Determine the (X, Y) coordinate at the center of the cell enclosing the given text.  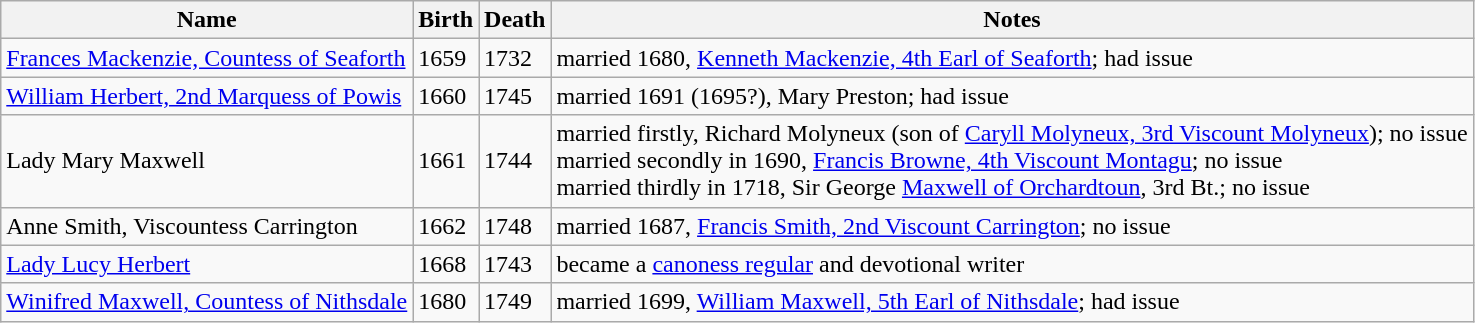
1668 (446, 264)
married 1680, Kenneth Mackenzie, 4th Earl of Seaforth; had issue (1012, 58)
1680 (446, 302)
1744 (515, 161)
1659 (446, 58)
1661 (446, 161)
1745 (515, 96)
Lady Mary Maxwell (207, 161)
married 1687, Francis Smith, 2nd Viscount Carrington; no issue (1012, 226)
Birth (446, 20)
Death (515, 20)
1749 (515, 302)
married 1691 (1695?), Mary Preston; had issue (1012, 96)
Winifred Maxwell, Countess of Nithsdale (207, 302)
Frances Mackenzie, Countess of Seaforth (207, 58)
Notes (1012, 20)
1748 (515, 226)
became a canoness regular and devotional writer (1012, 264)
1660 (446, 96)
Anne Smith, Viscountess Carrington (207, 226)
married 1699, William Maxwell, 5th Earl of Nithsdale; had issue (1012, 302)
1743 (515, 264)
1662 (446, 226)
Name (207, 20)
William Herbert, 2nd Marquess of Powis (207, 96)
1732 (515, 58)
Lady Lucy Herbert (207, 264)
